Find where the given text appears and provide that cell's center as (x, y) coordinate. 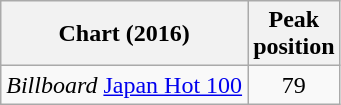
Billboard Japan Hot 100 (124, 85)
79 (294, 85)
Peakposition (294, 34)
Chart (2016) (124, 34)
